Find where the given text appears and provide that cell's center as [X, Y] coordinate. 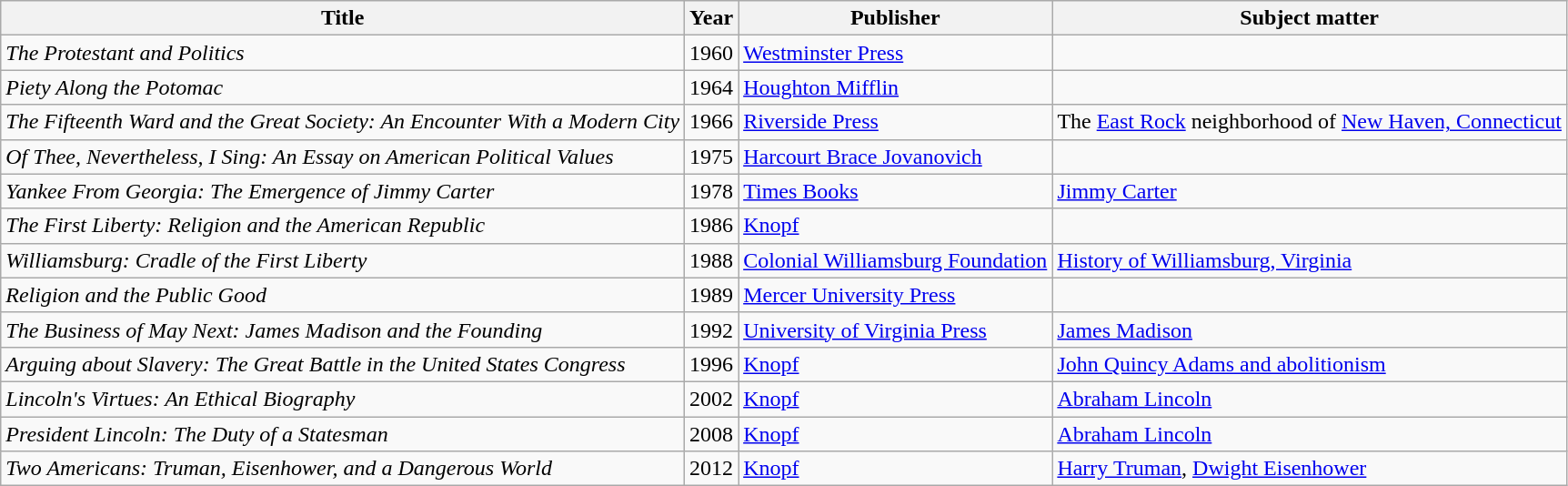
Mercer University Press [895, 295]
Harcourt Brace Jovanovich [895, 157]
The First Liberty: Religion and the American Republic [343, 226]
Publisher [895, 18]
Piety Along the Potomac [343, 87]
2008 [711, 434]
Yankee From Georgia: The Emergence of Jimmy Carter [343, 191]
Subject matter [1310, 18]
Times Books [895, 191]
Year [711, 18]
History of Williamsburg, Virginia [1310, 260]
Religion and the Public Good [343, 295]
Two Americans: Truman, Eisenhower, and a Dangerous World [343, 469]
Colonial Williamsburg Foundation [895, 260]
President Lincoln: The Duty of a Statesman [343, 434]
2002 [711, 399]
1966 [711, 122]
Houghton Mifflin [895, 87]
Williamsburg: Cradle of the First Liberty [343, 260]
Of Thee, Nevertheless, I Sing: An Essay on American Political Values [343, 157]
1986 [711, 226]
Title [343, 18]
John Quincy Adams and abolitionism [1310, 364]
Harry Truman, Dwight Eisenhower [1310, 469]
Riverside Press [895, 122]
1989 [711, 295]
The Business of May Next: James Madison and the Founding [343, 329]
2012 [711, 469]
1988 [711, 260]
Jimmy Carter [1310, 191]
1978 [711, 191]
1960 [711, 53]
The East Rock neighborhood of New Haven, Connecticut [1310, 122]
1964 [711, 87]
University of Virginia Press [895, 329]
1996 [711, 364]
Arguing about Slavery: The Great Battle in the United States Congress [343, 364]
1992 [711, 329]
James Madison [1310, 329]
1975 [711, 157]
The Protestant and Politics [343, 53]
Lincoln's Virtues: An Ethical Biography [343, 399]
The Fifteenth Ward and the Great Society: An Encounter With a Modern City [343, 122]
Westminster Press [895, 53]
